From the cell containing the given text, extract its center point as (X, Y) coordinate. 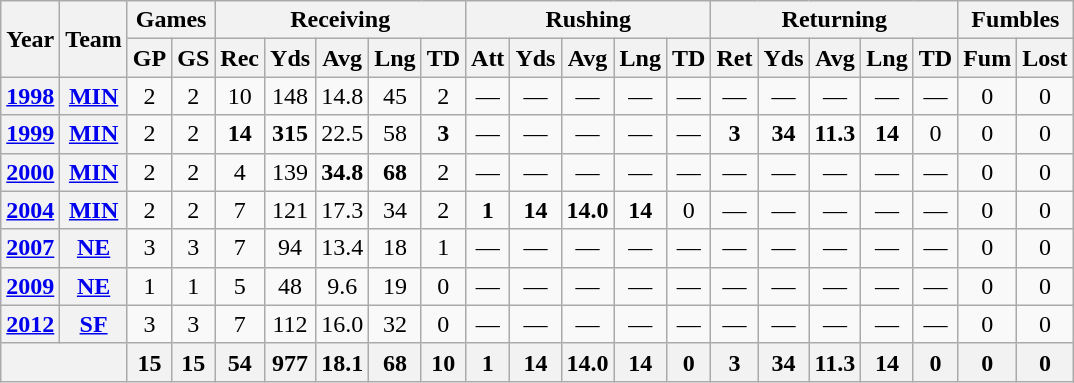
2004 (30, 210)
9.6 (342, 286)
121 (290, 210)
Fum (988, 58)
GP (149, 58)
Att (488, 58)
Ret (734, 58)
Year (30, 39)
32 (395, 324)
58 (395, 134)
94 (290, 248)
315 (290, 134)
1999 (30, 134)
4 (240, 172)
Rushing (588, 20)
13.4 (342, 248)
18.1 (342, 362)
Team (94, 39)
Fumbles (1016, 20)
Returning (834, 20)
34.8 (342, 172)
48 (290, 286)
2012 (30, 324)
Lost (1045, 58)
GS (194, 58)
1998 (30, 96)
5 (240, 286)
112 (290, 324)
54 (240, 362)
Receiving (340, 20)
139 (290, 172)
977 (290, 362)
45 (395, 96)
Games (170, 20)
2000 (30, 172)
22.5 (342, 134)
17.3 (342, 210)
148 (290, 96)
Rec (240, 58)
2007 (30, 248)
2009 (30, 286)
19 (395, 286)
SF (94, 324)
16.0 (342, 324)
18 (395, 248)
14.8 (342, 96)
